Return the (X, Y) coordinate for the center point of the cell that contains the specified text.  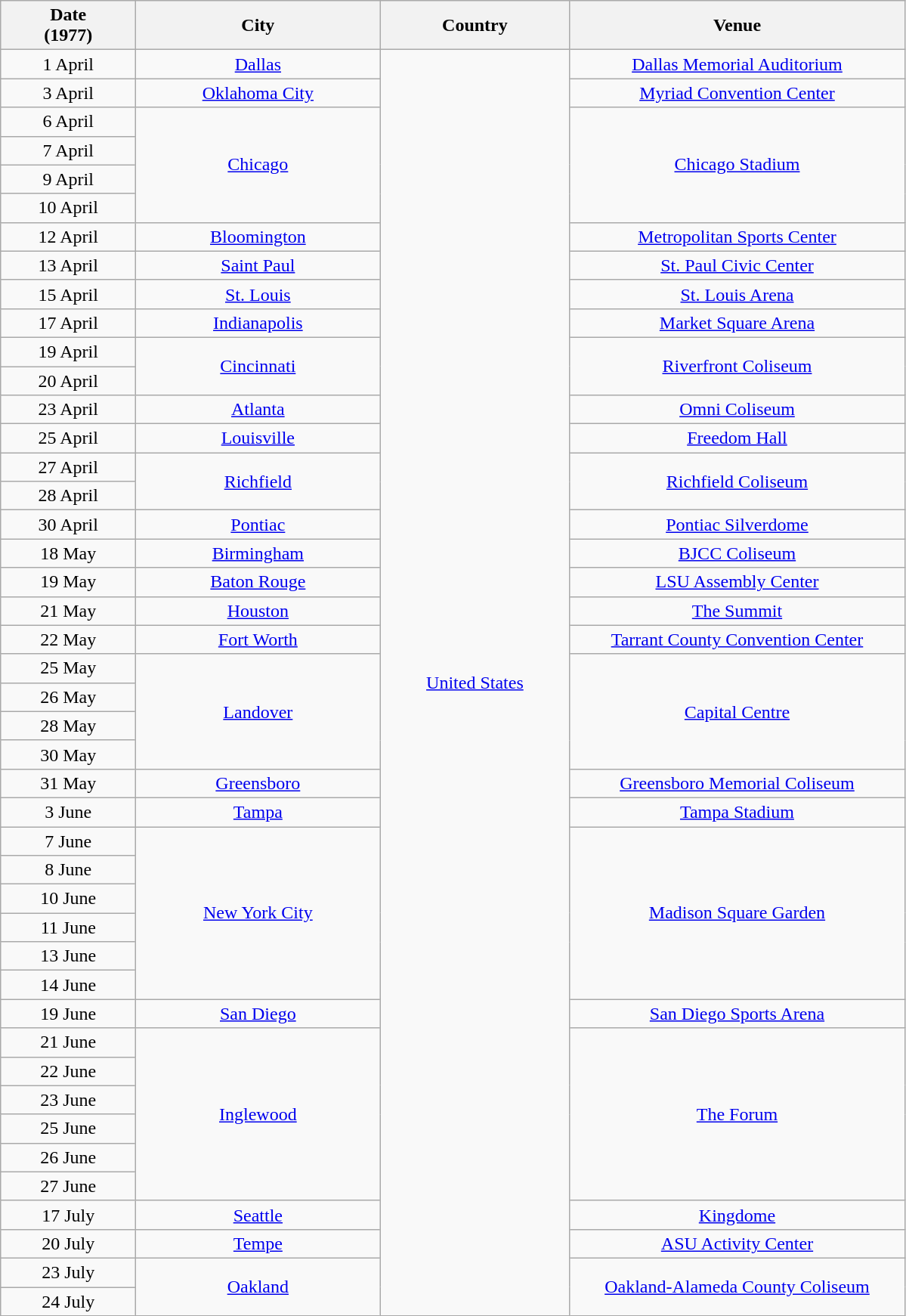
Greensboro (258, 783)
23 July (68, 1272)
Metropolitan Sports Center (737, 237)
Pontiac (258, 525)
Venue (737, 26)
Indianapolis (258, 323)
Chicago (258, 165)
Birmingham (258, 553)
Oakland-Alameda County Coliseum (737, 1287)
25 June (68, 1129)
Atlanta (258, 410)
12 April (68, 237)
9 April (68, 179)
Date(1977) (68, 26)
Louisville (258, 438)
8 June (68, 870)
Madison Square Garden (737, 913)
Dallas Memorial Auditorium (737, 64)
San Diego (258, 1014)
Tampa (258, 812)
19 June (68, 1014)
22 May (68, 639)
The Forum (737, 1114)
LSU Assembly Center (737, 582)
United States (475, 683)
Freedom Hall (737, 438)
17 July (68, 1215)
7 June (68, 841)
Pontiac Silverdome (737, 525)
10 April (68, 208)
Tampa Stadium (737, 812)
Capital Centre (737, 711)
28 May (68, 726)
7 April (68, 150)
Chicago Stadium (737, 165)
City (258, 26)
Bloomington (258, 237)
Saint Paul (258, 265)
Richfield (258, 482)
Oakland (258, 1287)
St. Louis (258, 294)
Myriad Convention Center (737, 93)
15 April (68, 294)
3 April (68, 93)
Seattle (258, 1215)
Kingdome (737, 1215)
Tempe (258, 1243)
27 April (68, 467)
13 April (68, 265)
31 May (68, 783)
Tarrant County Convention Center (737, 639)
BJCC Coliseum (737, 553)
ASU Activity Center (737, 1243)
25 April (68, 438)
22 June (68, 1071)
26 June (68, 1157)
20 April (68, 380)
26 May (68, 697)
1 April (68, 64)
23 April (68, 410)
28 April (68, 496)
Inglewood (258, 1114)
San Diego Sports Arena (737, 1014)
The Summit (737, 611)
Greensboro Memorial Coliseum (737, 783)
St. Louis Arena (737, 294)
Dallas (258, 64)
17 April (68, 323)
11 June (68, 927)
New York City (258, 913)
Landover (258, 711)
Riverfront Coliseum (737, 366)
Cincinnati (258, 366)
18 May (68, 553)
13 June (68, 956)
10 June (68, 899)
6 April (68, 122)
Oklahoma City (258, 93)
24 July (68, 1301)
14 June (68, 985)
Houston (258, 611)
20 July (68, 1243)
Fort Worth (258, 639)
30 May (68, 754)
Market Square Arena (737, 323)
19 April (68, 351)
Country (475, 26)
27 June (68, 1186)
21 June (68, 1042)
30 April (68, 525)
Baton Rouge (258, 582)
25 May (68, 668)
23 June (68, 1100)
21 May (68, 611)
St. Paul Civic Center (737, 265)
3 June (68, 812)
Richfield Coliseum (737, 482)
19 May (68, 582)
Omni Coliseum (737, 410)
